Output the (x, y) coordinate of the center of the cell containing the given text.  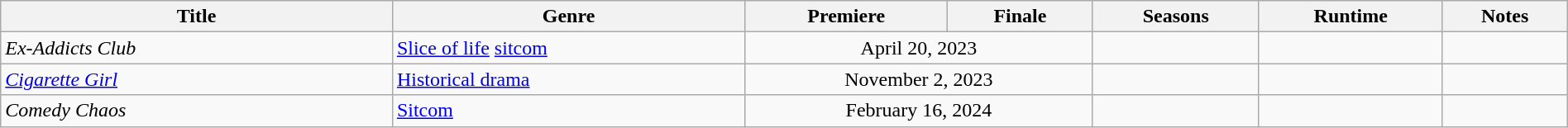
Slice of life sitcom (568, 48)
Historical drama (568, 79)
February 16, 2024 (919, 111)
Sitcom (568, 111)
Ex-Addicts Club (197, 48)
November 2, 2023 (919, 79)
Finale (1021, 17)
Seasons (1176, 17)
Notes (1505, 17)
April 20, 2023 (919, 48)
Runtime (1350, 17)
Genre (568, 17)
Title (197, 17)
Comedy Chaos (197, 111)
Cigarette Girl (197, 79)
Premiere (847, 17)
